Search for the cell housing the specified text and yield its [x, y] center coordinate. 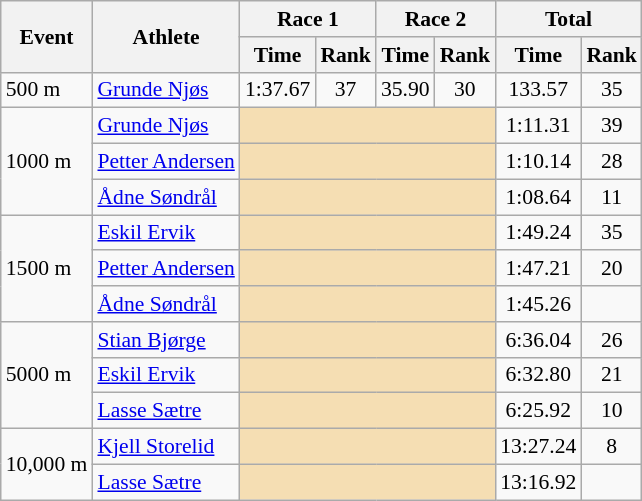
Stian Bjørge [166, 340]
35.90 [406, 90]
6:32.80 [538, 375]
10 [612, 411]
1:08.64 [538, 197]
6:36.04 [538, 340]
28 [612, 162]
5000 m [47, 376]
20 [612, 269]
1:45.26 [538, 304]
Total [568, 19]
6:25.92 [538, 411]
26 [612, 340]
11 [612, 197]
1500 m [47, 268]
1:49.24 [538, 233]
39 [612, 126]
21 [612, 375]
1:47.21 [538, 269]
1:37.67 [278, 90]
Race 1 [308, 19]
13:16.92 [538, 482]
1:10.14 [538, 162]
30 [466, 90]
Kjell Storelid [166, 447]
1:11.31 [538, 126]
8 [612, 447]
Event [47, 36]
10,000 m [47, 464]
133.57 [538, 90]
37 [346, 90]
13:27.24 [538, 447]
Athlete [166, 36]
1000 m [47, 162]
Race 2 [436, 19]
500 m [47, 90]
